Pinpoint the cell where the given text exists, returning its (x, y) midpoint coordinate. 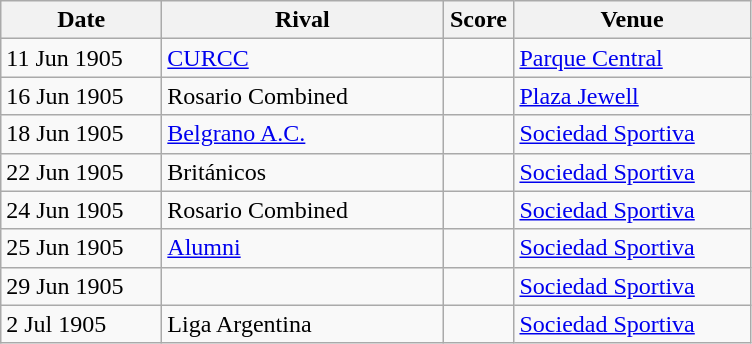
11 Jun 1905 (82, 58)
Alumni (302, 248)
2 Jul 1905 (82, 324)
16 Jun 1905 (82, 96)
Parque Central (632, 58)
CURCC (302, 58)
Liga Argentina (302, 324)
Rival (302, 20)
Date (82, 20)
22 Jun 1905 (82, 172)
29 Jun 1905 (82, 286)
18 Jun 1905 (82, 134)
24 Jun 1905 (82, 210)
Plaza Jewell (632, 96)
25 Jun 1905 (82, 248)
Belgrano A.C. (302, 134)
Score (478, 20)
Venue (632, 20)
Británicos (302, 172)
